Detect which cell encompasses the target text, then output its (x, y) center coordinate. 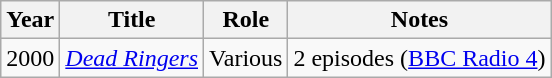
Title (132, 20)
Notes (420, 20)
Various (246, 58)
Role (246, 20)
2 episodes (BBC Radio 4) (420, 58)
2000 (30, 58)
Dead Ringers (132, 58)
Year (30, 20)
